Return (X, Y) of the center of cell containing provided text 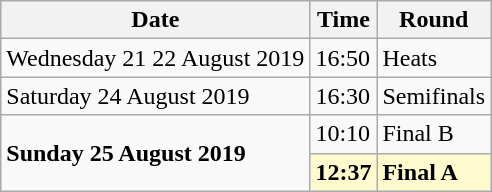
Saturday 24 August 2019 (156, 96)
Wednesday 21 22 August 2019 (156, 58)
Semifinals (434, 96)
Sunday 25 August 2019 (156, 153)
Round (434, 20)
Final B (434, 134)
12:37 (344, 172)
16:30 (344, 96)
Final A (434, 172)
10:10 (344, 134)
16:50 (344, 58)
Time (344, 20)
Date (156, 20)
Heats (434, 58)
